Provide the [X, Y] coordinate of the cell's center where the given text is located.  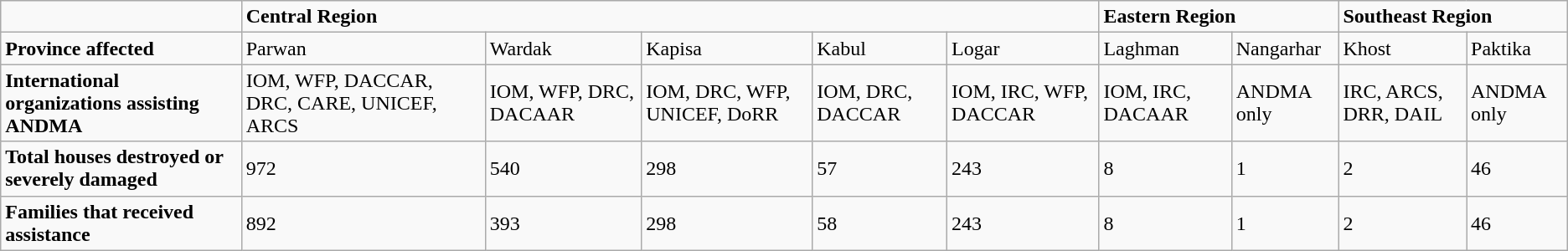
58 [879, 223]
IOM, WFP, DACCAR, DRC, CARE, UNICEF, ARCS [364, 103]
IOM, DRC, WFP, UNICEF, DoRR [727, 103]
Logar [1024, 49]
Kapisa [727, 49]
IOM, IRC, WFP, DACCAR [1024, 103]
Kabul [879, 49]
Southeast Region [1452, 17]
Wardak [563, 49]
972 [364, 169]
Paktika [1516, 49]
IOM, WFP, DRC, DACAAR [563, 103]
IOM, IRC, DACAAR [1165, 103]
540 [563, 169]
IRC, ARCS, DRR, DAIL [1402, 103]
International organizations assisting ANDMA [121, 103]
Total houses destroyed or severely damaged [121, 169]
Central Region [670, 17]
892 [364, 223]
Eastern Region [1219, 17]
Families that received assistance [121, 223]
Province affected [121, 49]
Nangarhar [1285, 49]
IOM, DRC, DACCAR [879, 103]
Parwan [364, 49]
57 [879, 169]
Khost [1402, 49]
393 [563, 223]
Laghman [1165, 49]
